Return [X, Y] of the center of cell containing provided text 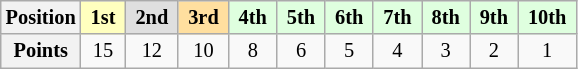
6th [349, 17]
15 [104, 51]
1st [104, 17]
3 [446, 51]
5 [349, 51]
Position [41, 17]
8 [253, 51]
10 [203, 51]
4th [253, 17]
1 [547, 51]
9th [494, 17]
3rd [203, 17]
2 [494, 51]
8th [446, 17]
7th [397, 17]
12 [152, 51]
10th [547, 17]
2nd [152, 17]
Points [41, 51]
6 [301, 51]
5th [301, 17]
4 [397, 51]
